Find where the given text appears and provide that cell's center as (x, y) coordinate. 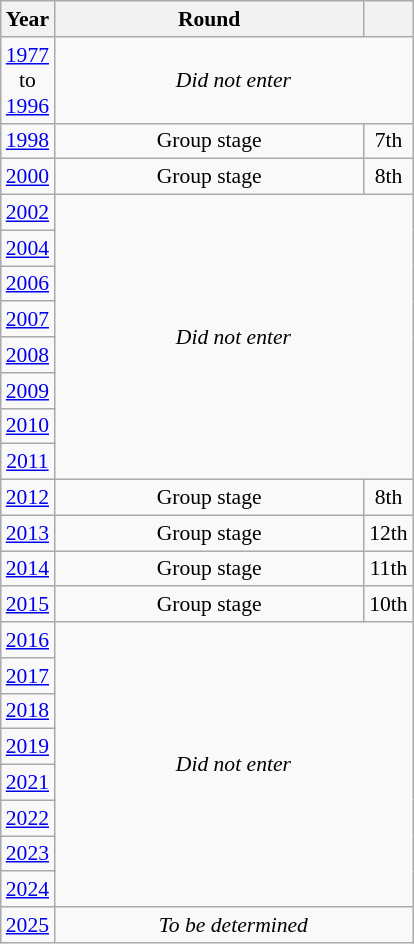
10th (388, 605)
Round (209, 19)
1998 (28, 141)
2014 (28, 569)
To be determined (234, 925)
2004 (28, 248)
2025 (28, 925)
2016 (28, 640)
2019 (28, 747)
2006 (28, 284)
2015 (28, 605)
2021 (28, 783)
2023 (28, 854)
2002 (28, 213)
7th (388, 141)
11th (388, 569)
2018 (28, 711)
Year (28, 19)
2013 (28, 533)
2007 (28, 320)
1977to1996 (28, 80)
2012 (28, 498)
2009 (28, 391)
2000 (28, 177)
2011 (28, 462)
12th (388, 533)
2010 (28, 426)
2024 (28, 890)
2017 (28, 676)
2022 (28, 818)
2008 (28, 355)
